Identify which cell holds the provided text, then report its (x, y) central coordinate. 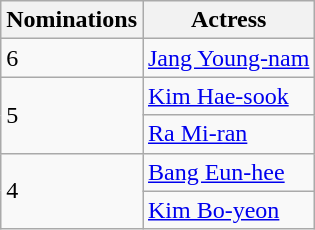
5 (72, 115)
Ra Mi-ran (228, 134)
Nominations (72, 20)
Actress (228, 20)
Kim Hae-sook (228, 96)
4 (72, 191)
6 (72, 58)
Kim Bo-yeon (228, 210)
Jang Young-nam (228, 58)
Bang Eun-hee (228, 172)
